For the text-containing cell, return its midpoint in (x, y) coordinate format. 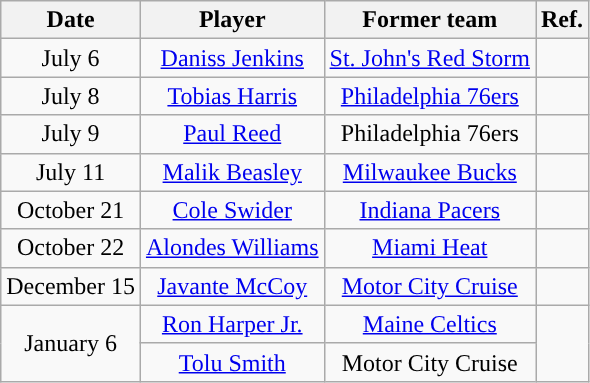
Paul Reed (232, 134)
January 6 (71, 343)
Ref. (562, 20)
December 15 (71, 286)
Miami Heat (430, 248)
Daniss Jenkins (232, 58)
July 9 (71, 134)
Javante McCoy (232, 286)
Milwaukee Bucks (430, 172)
Date (71, 20)
October 22 (71, 248)
Alondes Williams (232, 248)
July 11 (71, 172)
July 8 (71, 96)
Maine Celtics (430, 324)
Ron Harper Jr. (232, 324)
Tolu Smith (232, 362)
October 21 (71, 210)
Former team (430, 20)
Tobias Harris (232, 96)
July 6 (71, 58)
St. John's Red Storm (430, 58)
Player (232, 20)
Malik Beasley (232, 172)
Indiana Pacers (430, 210)
Cole Swider (232, 210)
